Identify which cell holds the provided text, then report its [X, Y] central coordinate. 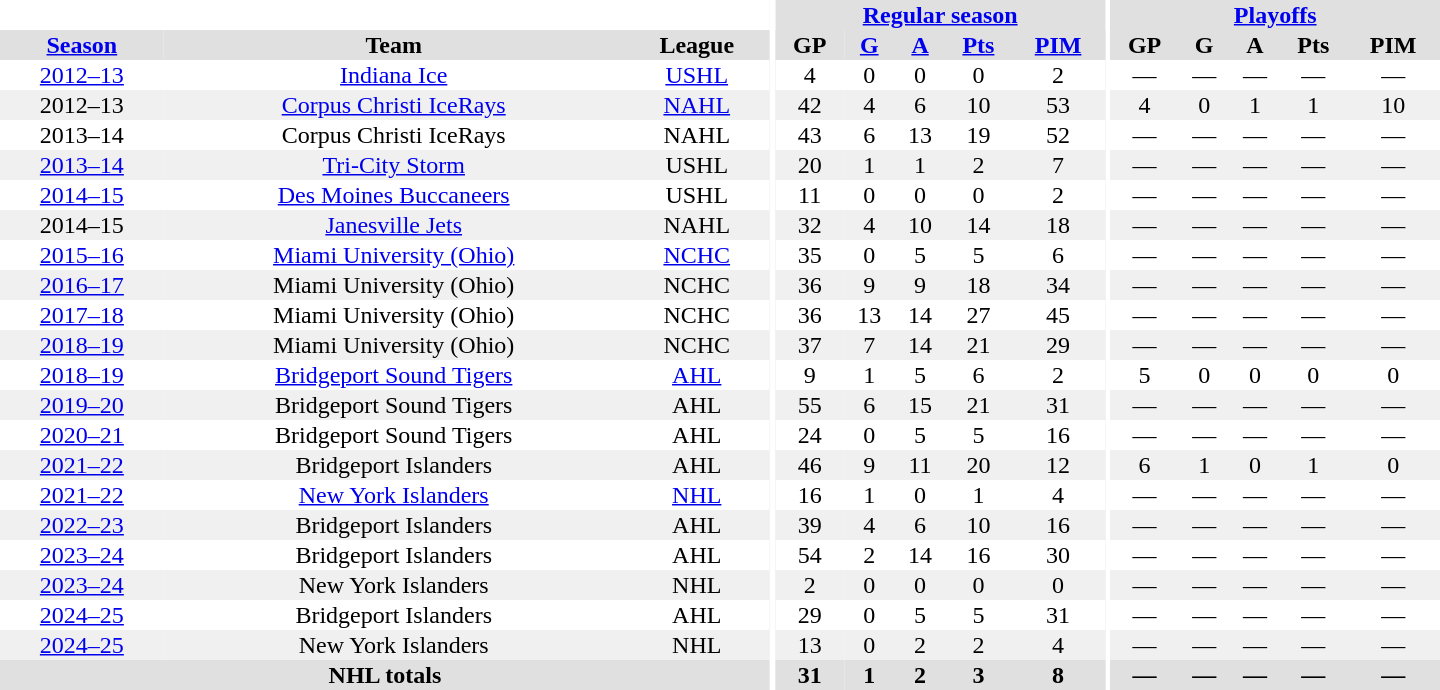
43 [809, 135]
2022–23 [82, 525]
2019–20 [82, 405]
Tri-City Storm [394, 165]
32 [809, 225]
35 [809, 255]
8 [1058, 675]
24 [809, 435]
15 [920, 405]
Season [82, 45]
2020–21 [82, 435]
27 [978, 315]
NHL totals [385, 675]
19 [978, 135]
54 [809, 555]
Team [394, 45]
37 [809, 345]
Regular season [940, 15]
42 [809, 105]
Janesville Jets [394, 225]
55 [809, 405]
53 [1058, 105]
45 [1058, 315]
Indiana Ice [394, 75]
52 [1058, 135]
39 [809, 525]
34 [1058, 285]
30 [1058, 555]
League [697, 45]
2016–17 [82, 285]
46 [809, 465]
2017–18 [82, 315]
3 [978, 675]
Des Moines Buccaneers [394, 195]
2015–16 [82, 255]
Playoffs [1275, 15]
12 [1058, 465]
